Detect which cell encompasses the target text, then output its (x, y) center coordinate. 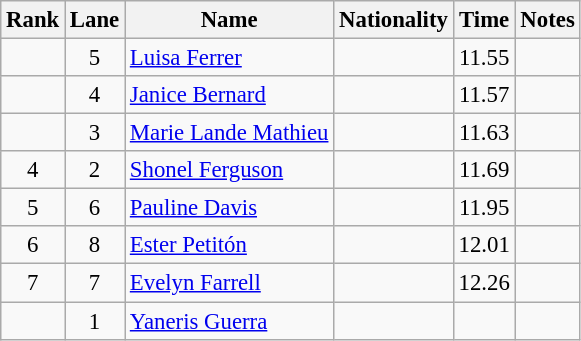
2 (95, 170)
Pauline Davis (230, 208)
Yaneris Guerra (230, 321)
11.95 (484, 208)
Time (484, 20)
12.26 (484, 283)
Notes (548, 20)
Lane (95, 20)
Ester Petitón (230, 245)
1 (95, 321)
Nationality (394, 20)
11.69 (484, 170)
Shonel Ferguson (230, 170)
11.55 (484, 58)
8 (95, 245)
11.63 (484, 133)
Janice Bernard (230, 95)
Name (230, 20)
11.57 (484, 95)
12.01 (484, 245)
Marie Lande Mathieu (230, 133)
Rank (33, 20)
Evelyn Farrell (230, 283)
Luisa Ferrer (230, 58)
3 (95, 133)
